From the cell containing the given text, extract its center point as [x, y] coordinate. 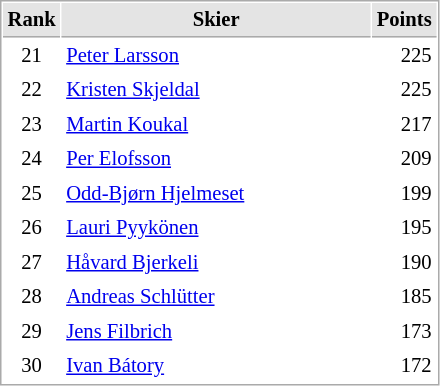
30 [32, 366]
Rank [32, 20]
173 [404, 332]
28 [32, 296]
29 [32, 332]
Peter Larsson [216, 56]
Per Elofsson [216, 158]
209 [404, 158]
23 [32, 124]
26 [32, 228]
199 [404, 194]
Lauri Pyykönen [216, 228]
195 [404, 228]
24 [32, 158]
25 [32, 194]
Points [404, 20]
22 [32, 90]
Andreas Schlütter [216, 296]
185 [404, 296]
190 [404, 262]
Odd-Bjørn Hjelmeset [216, 194]
Jens Filbrich [216, 332]
Håvard Bjerkeli [216, 262]
217 [404, 124]
172 [404, 366]
21 [32, 56]
27 [32, 262]
Skier [216, 20]
Kristen Skjeldal [216, 90]
Martin Koukal [216, 124]
Ivan Bátory [216, 366]
